Provide the (x, y) coordinate of the cell's center where the given text is located.  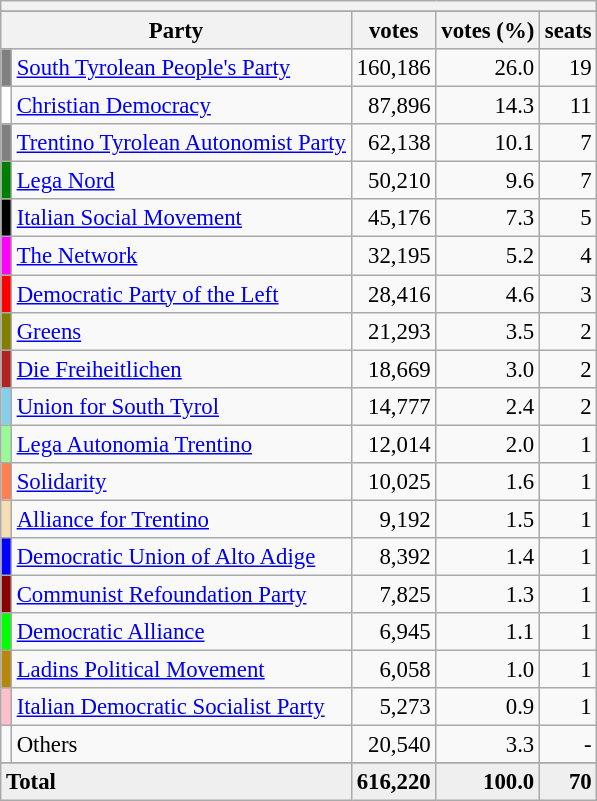
12,014 (394, 444)
2.4 (488, 406)
87,896 (394, 106)
seats (568, 31)
3.5 (488, 331)
14.3 (488, 106)
7.3 (488, 219)
28,416 (394, 294)
3.0 (488, 369)
South Tyrolean People's Party (181, 68)
1.6 (488, 482)
1.4 (488, 557)
The Network (181, 256)
Solidarity (181, 482)
Trentino Tyrolean Autonomist Party (181, 143)
Ladins Political Movement (181, 670)
1.1 (488, 632)
1.5 (488, 519)
32,195 (394, 256)
2.0 (488, 444)
45,176 (394, 219)
100.0 (488, 782)
20,540 (394, 745)
5,273 (394, 707)
0.9 (488, 707)
Others (181, 745)
3 (568, 294)
Alliance for Trentino (181, 519)
616,220 (394, 782)
Lega Nord (181, 181)
14,777 (394, 406)
Democratic Party of the Left (181, 294)
Lega Autonomia Trentino (181, 444)
26.0 (488, 68)
6,945 (394, 632)
4 (568, 256)
21,293 (394, 331)
4.6 (488, 294)
Die Freiheitlichen (181, 369)
160,186 (394, 68)
votes (%) (488, 31)
7,825 (394, 594)
Christian Democracy (181, 106)
Union for South Tyrol (181, 406)
10.1 (488, 143)
Democratic Union of Alto Adige (181, 557)
9,192 (394, 519)
9.6 (488, 181)
19 (568, 68)
votes (394, 31)
18,669 (394, 369)
Italian Democratic Socialist Party (181, 707)
Greens (181, 331)
8,392 (394, 557)
50,210 (394, 181)
1.3 (488, 594)
10,025 (394, 482)
6,058 (394, 670)
3.3 (488, 745)
Party (176, 31)
5.2 (488, 256)
70 (568, 782)
Democratic Alliance (181, 632)
Communist Refoundation Party (181, 594)
Total (176, 782)
1.0 (488, 670)
11 (568, 106)
Italian Social Movement (181, 219)
62,138 (394, 143)
5 (568, 219)
- (568, 745)
